Find where the given text appears and provide that cell's center as [X, Y] coordinate. 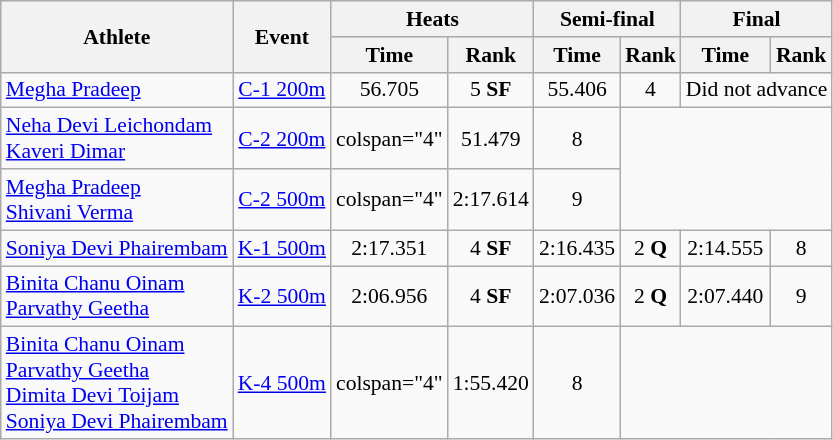
Binita Chanu OinamParvathy Geetha [117, 296]
Megha PradeepShivani Verma [117, 200]
51.479 [491, 138]
4 [650, 90]
Binita Chanu OinamParvathy GeethaDimita Devi ToijamSoniya Devi Phairembam [117, 383]
2:07.036 [577, 296]
K-4 500m [282, 383]
Soniya Devi Phairembam [117, 248]
2:14.555 [726, 248]
Megha Pradeep [117, 90]
K-1 500m [282, 248]
C-1 200m [282, 90]
2:16.435 [577, 248]
2:17.614 [491, 200]
Heats [432, 19]
2:07.440 [726, 296]
1:55.420 [491, 383]
2:17.351 [390, 248]
Final [757, 19]
C-2 200m [282, 138]
C-2 500m [282, 200]
56.705 [390, 90]
5 SF [491, 90]
K-2 500m [282, 296]
55.406 [577, 90]
2:06.956 [390, 296]
Semi-final [608, 19]
Athlete [117, 36]
Event [282, 36]
Neha Devi LeichondamKaveri Dimar [117, 138]
Did not advance [757, 90]
